From the cell containing the given text, extract its center point as (x, y) coordinate. 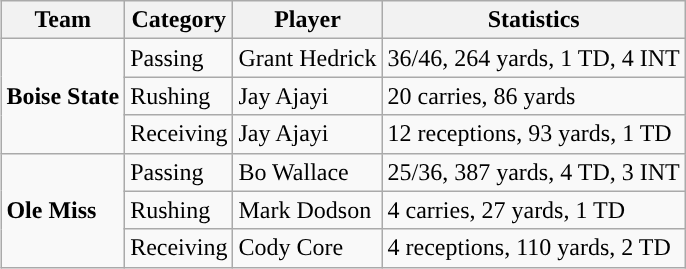
Statistics (534, 20)
25/36, 387 yards, 4 TD, 3 INT (534, 172)
Boise State (63, 96)
Category (179, 20)
Player (308, 20)
12 receptions, 93 yards, 1 TD (534, 134)
Team (63, 20)
Bo Wallace (308, 172)
4 carries, 27 yards, 1 TD (534, 210)
4 receptions, 110 yards, 2 TD (534, 248)
36/46, 264 yards, 1 TD, 4 INT (534, 58)
Grant Hedrick (308, 58)
Cody Core (308, 248)
Ole Miss (63, 210)
Mark Dodson (308, 210)
20 carries, 86 yards (534, 96)
